Identify which cell holds the provided text, then report its (X, Y) central coordinate. 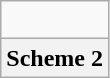
Scheme 2 (55, 58)
